Determine the [x, y] coordinate at the center of the cell enclosing the given text.  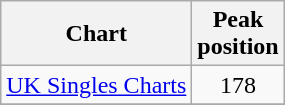
Chart [96, 34]
178 [238, 85]
Peakposition [238, 34]
UK Singles Charts [96, 85]
